From the cell containing the given text, extract its center point as (X, Y) coordinate. 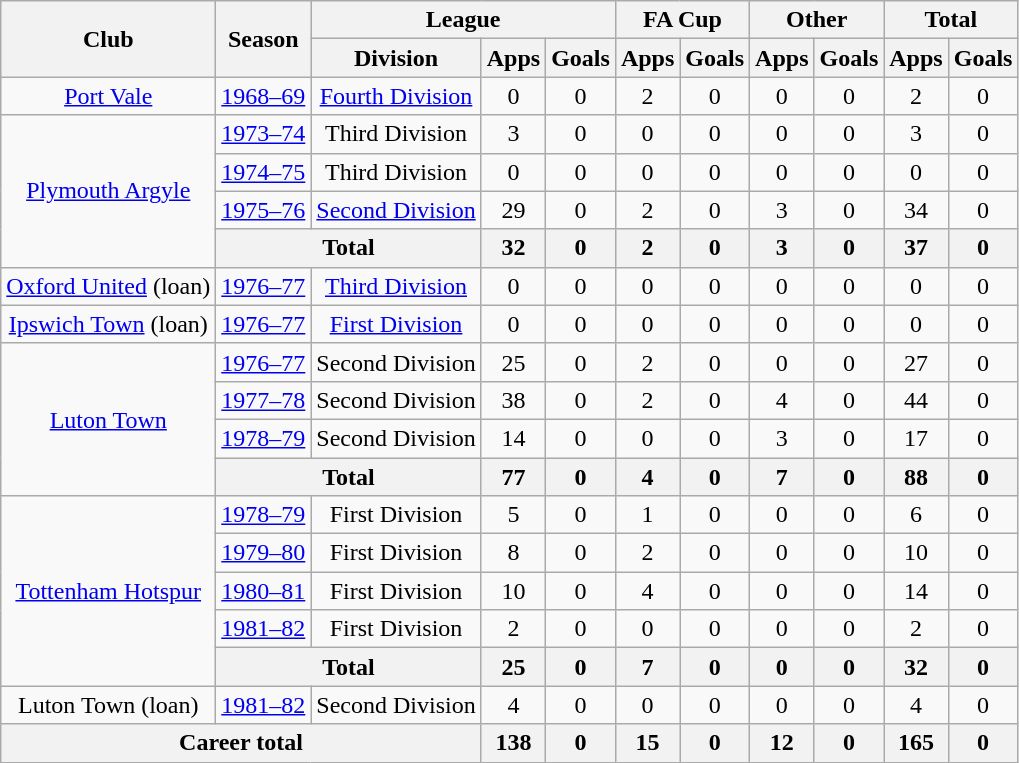
6 (916, 515)
88 (916, 477)
1973–74 (264, 134)
29 (513, 210)
1 (647, 515)
37 (916, 248)
1977–78 (264, 400)
Club (108, 39)
1975–76 (264, 210)
Fourth Division (396, 96)
Plymouth Argyle (108, 191)
8 (513, 553)
Luton Town (loan) (108, 705)
League (464, 20)
1979–80 (264, 553)
138 (513, 743)
Tottenham Hotspur (108, 591)
38 (513, 400)
Other (817, 20)
34 (916, 210)
1974–75 (264, 172)
Port Vale (108, 96)
165 (916, 743)
5 (513, 515)
27 (916, 362)
Career total (241, 743)
17 (916, 438)
44 (916, 400)
Luton Town (108, 419)
77 (513, 477)
Ipswich Town (loan) (108, 324)
15 (647, 743)
12 (782, 743)
Oxford United (loan) (108, 286)
Season (264, 39)
1968–69 (264, 96)
1980–81 (264, 591)
FA Cup (682, 20)
Division (396, 58)
